Capture the cell that displays the provided text and extract its [x, y] central coordinate. 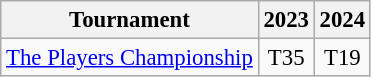
2023 [286, 20]
2024 [342, 20]
The Players Championship [130, 58]
T35 [286, 58]
Tournament [130, 20]
T19 [342, 58]
